From the cell containing the given text, extract its center point as [x, y] coordinate. 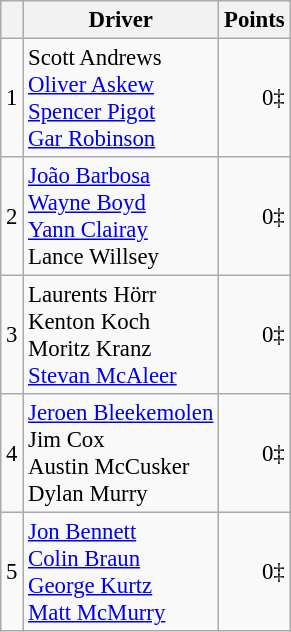
Laurents Hörr Kenton Koch Moritz Kranz Stevan McAleer [121, 336]
Scott Andrews Oliver Askew Spencer Pigot Gar Robinson [121, 98]
1 [12, 98]
João Barbosa Wayne Boyd Yann Clairay Lance Willsey [121, 216]
Jeroen Bleekemolen Jim Cox Austin McCusker Dylan Murry [121, 454]
Driver [121, 20]
5 [12, 572]
Jon Bennett Colin Braun George Kurtz Matt McMurry [121, 572]
2 [12, 216]
3 [12, 336]
Points [254, 20]
4 [12, 454]
